Capture the cell that displays the provided text and extract its (X, Y) central coordinate. 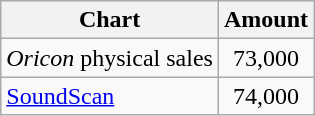
73,000 (266, 58)
Amount (266, 20)
Oricon physical sales (110, 58)
Chart (110, 20)
SoundScan (110, 96)
74,000 (266, 96)
